Identify which cell holds the provided text, then report its [X, Y] central coordinate. 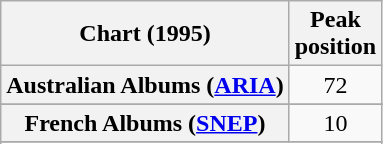
Australian Albums (ARIA) [145, 85]
Peakposition [335, 34]
10 [335, 123]
72 [335, 85]
Chart (1995) [145, 34]
French Albums (SNEP) [145, 123]
